Pinpoint the cell where the given text exists, returning its [x, y] midpoint coordinate. 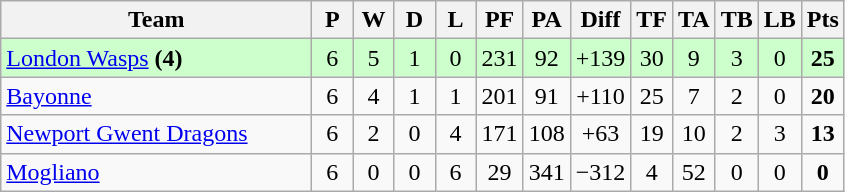
5 [374, 58]
Diff [600, 20]
341 [546, 172]
TB [736, 20]
20 [822, 96]
−312 [600, 172]
D [414, 20]
91 [546, 96]
201 [500, 96]
30 [652, 58]
+63 [600, 134]
7 [694, 96]
PA [546, 20]
Pts [822, 20]
LB [780, 20]
9 [694, 58]
PF [500, 20]
10 [694, 134]
Bayonne [156, 96]
29 [500, 172]
92 [546, 58]
Team [156, 20]
TF [652, 20]
52 [694, 172]
19 [652, 134]
L [456, 20]
+110 [600, 96]
TA [694, 20]
Mogliano [156, 172]
P [332, 20]
13 [822, 134]
W [374, 20]
171 [500, 134]
+139 [600, 58]
London Wasps (4) [156, 58]
108 [546, 134]
231 [500, 58]
Newport Gwent Dragons [156, 134]
